Extract the (X, Y) coordinate from the center of the cell holding the provided text.  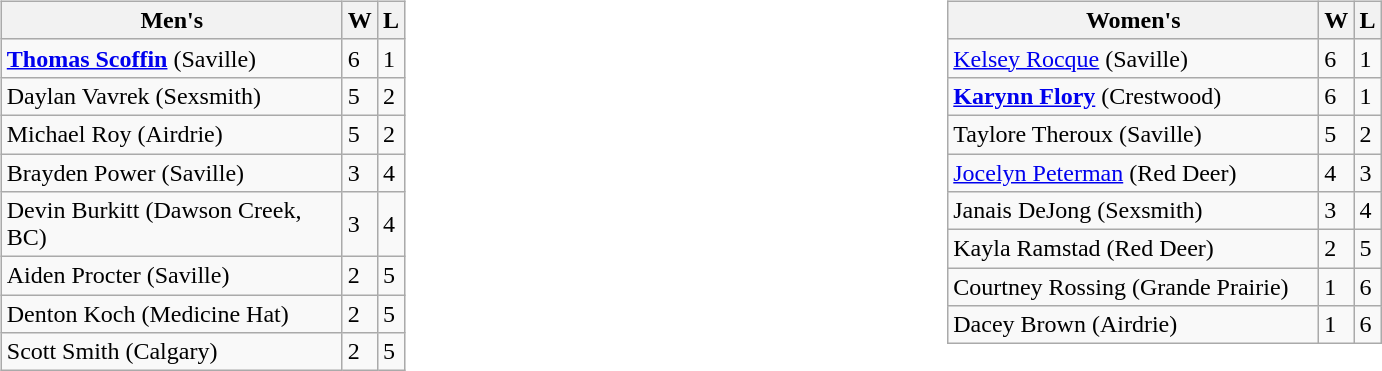
Jocelyn Peterman (Red Deer) (1134, 173)
Daylan Vavrek (Sexsmith) (172, 96)
Karynn Flory (Crestwood) (1134, 96)
Courtney Rossing (Grande Prairie) (1134, 287)
Thomas Scoffin (Saville) (172, 58)
Aiden Procter (Saville) (172, 276)
Taylore Theroux (Saville) (1134, 134)
Men's (172, 20)
Scott Smith (Calgary) (172, 352)
Women's (1134, 20)
Brayden Power (Saville) (172, 173)
Denton Koch (Medicine Hat) (172, 314)
Devin Burkitt (Dawson Creek, BC) (172, 224)
Kelsey Rocque (Saville) (1134, 58)
Kayla Ramstad (Red Deer) (1134, 249)
Janais DeJong (Sexsmith) (1134, 211)
Michael Roy (Airdrie) (172, 134)
Dacey Brown (Airdrie) (1134, 325)
